From the cell containing the given text, extract its center point as (x, y) coordinate. 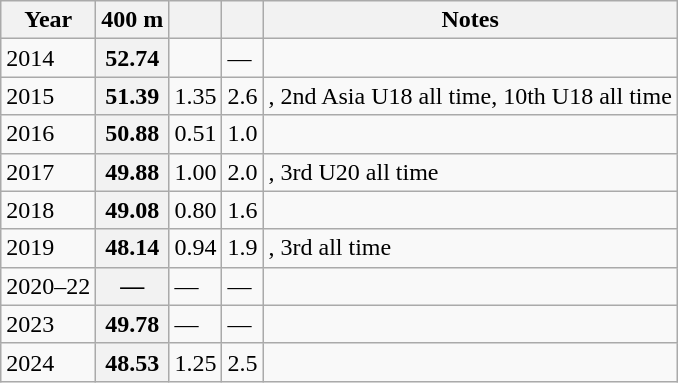
0.80 (196, 210)
1.00 (196, 172)
48.14 (132, 248)
0.94 (196, 248)
400 m (132, 20)
1.35 (196, 96)
Year (48, 20)
51.39 (132, 96)
1.0 (242, 134)
2.0 (242, 172)
1.6 (242, 210)
2016 (48, 134)
52.74 (132, 58)
49.88 (132, 172)
49.08 (132, 210)
Notes (470, 20)
2.5 (242, 362)
2023 (48, 324)
2.6 (242, 96)
50.88 (132, 134)
2017 (48, 172)
, 3rd U20 all time (470, 172)
, 3rd all time (470, 248)
2015 (48, 96)
2014 (48, 58)
49.78 (132, 324)
2024 (48, 362)
1.25 (196, 362)
0.51 (196, 134)
2020–22 (48, 286)
48.53 (132, 362)
, 2nd Asia U18 all time, 10th U18 all time (470, 96)
2018 (48, 210)
2019 (48, 248)
1.9 (242, 248)
